Search for the cell housing the specified text and yield its (X, Y) center coordinate. 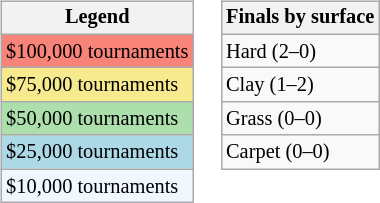
Grass (0–0) (300, 119)
$100,000 tournaments (97, 51)
Hard (2–0) (300, 51)
$75,000 tournaments (97, 85)
$25,000 tournaments (97, 152)
Legend (97, 18)
Finals by surface (300, 18)
Clay (1–2) (300, 85)
$10,000 tournaments (97, 186)
$50,000 tournaments (97, 119)
Carpet (0–0) (300, 152)
